Extract the (X, Y) coordinate from the center of the cell holding the provided text.  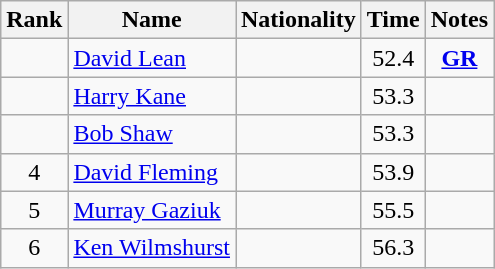
Harry Kane (152, 96)
GR (459, 58)
Bob Shaw (152, 134)
Ken Wilmshurst (152, 248)
Rank (34, 20)
5 (34, 210)
Murray Gaziuk (152, 210)
Notes (459, 20)
6 (34, 248)
David Fleming (152, 172)
Name (152, 20)
Nationality (299, 20)
55.5 (393, 210)
52.4 (393, 58)
53.9 (393, 172)
David Lean (152, 58)
4 (34, 172)
Time (393, 20)
56.3 (393, 248)
